Capture the cell that displays the provided text and extract its [x, y] central coordinate. 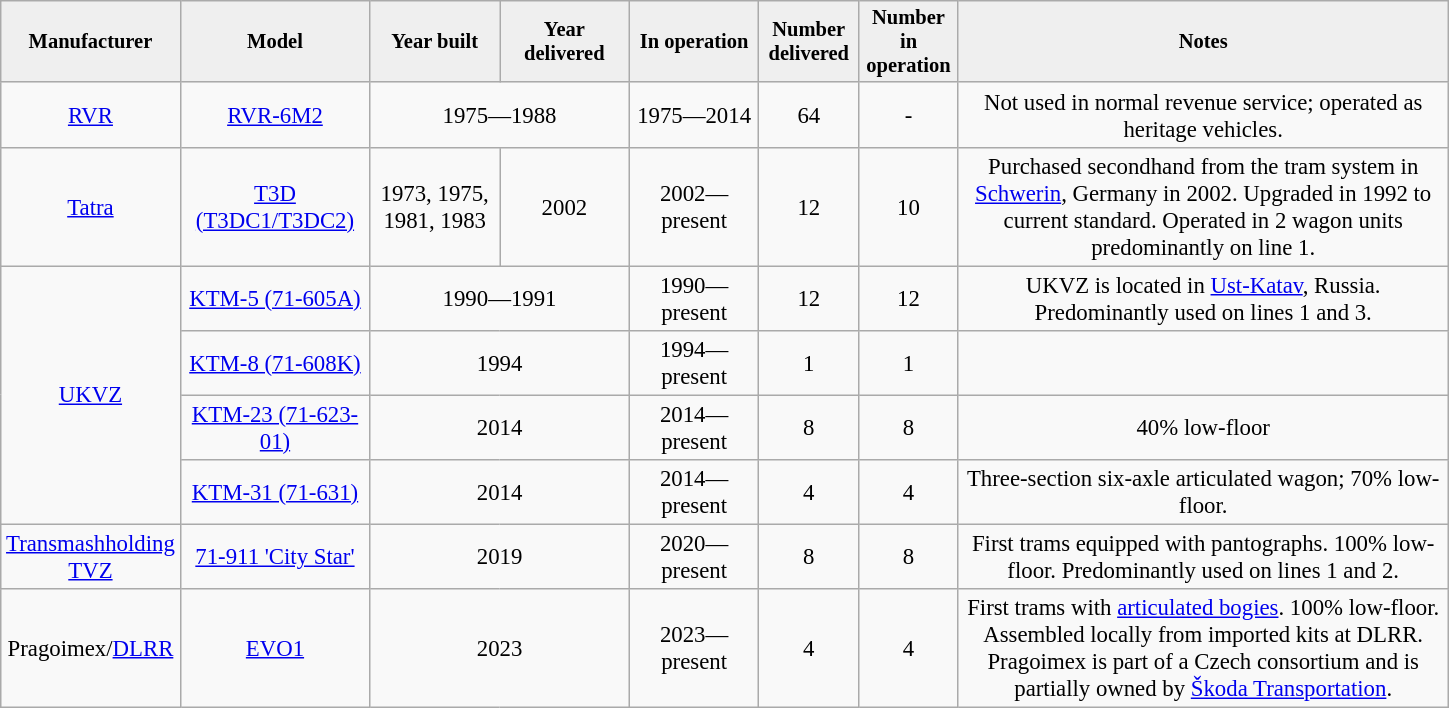
Notes [1203, 42]
Year delivered [565, 42]
71-911 'City Star' [275, 556]
- [909, 116]
2019 [500, 556]
Year built [435, 42]
1975—1988 [500, 116]
Number in operation [909, 42]
RVR-6M2 [275, 116]
1990—1991 [500, 298]
10 [909, 206]
T3D (T3DC1/T3DC2) [275, 206]
Pragoimex/DLRR [90, 648]
UKVZ [90, 395]
Manufacturer [90, 42]
KTM-8 (71-608K) [275, 362]
RVR [90, 116]
Not used in normal revenue service; operated as heritage vehicles. [1203, 116]
In operation [694, 42]
Three-section six-axle articulated wagon; 70% low-floor. [1203, 492]
Transmashholding TVZ [90, 556]
1973, 1975, 1981, 1983 [435, 206]
40% low-floor [1203, 428]
Number delivered [809, 42]
1990—present [694, 298]
First trams equipped with pantographs. 100% low-floor. Predominantly used on lines 1 and 2. [1203, 556]
1975—2014 [694, 116]
EVO1 [275, 648]
1994—present [694, 362]
2020—present [694, 556]
Tatra [90, 206]
Model [275, 42]
2002 [565, 206]
2023—present [694, 648]
KTM-23 (71-623-01) [275, 428]
KTM-31 (71-631) [275, 492]
1994 [500, 362]
2002—present [694, 206]
64 [809, 116]
2023 [500, 648]
UKVZ is located in Ust-Katav, Russia. Predominantly used on lines 1 and 3. [1203, 298]
KTM-5 (71-605A) [275, 298]
